Provide the (X, Y) coordinate of the cell's center where the given text is located.  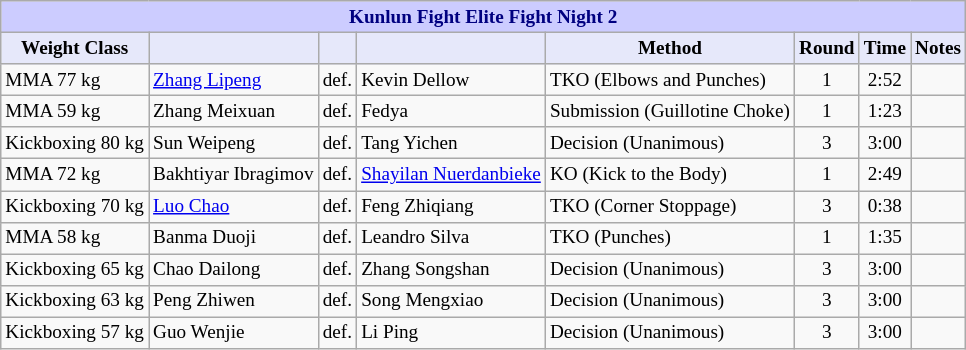
1:23 (884, 111)
TKO (Elbows and Punches) (670, 80)
2:49 (884, 175)
Submission (Guillotine Choke) (670, 111)
Weight Class (75, 48)
Kickboxing 57 kg (75, 333)
Kickboxing 65 kg (75, 270)
Feng Zhiqiang (452, 206)
TKO (Punches) (670, 238)
Kickboxing 63 kg (75, 301)
MMA 77 kg (75, 80)
Kunlun Fight Elite Fight Night 2 (484, 17)
MMA 72 kg (75, 175)
Zhang Meixuan (234, 111)
Tang Yichen (452, 143)
Zhang Lipeng (234, 80)
Fedya (452, 111)
Leandro Silva (452, 238)
MMA 58 kg (75, 238)
TKO (Corner Stoppage) (670, 206)
Kevin Dellow (452, 80)
Banma Duoji (234, 238)
Time (884, 48)
Method (670, 48)
Kickboxing 70 kg (75, 206)
Bakhtiyar Ibragimov (234, 175)
Luo Chao (234, 206)
Peng Zhiwen (234, 301)
KO (Kick to the Body) (670, 175)
0:38 (884, 206)
Guo Wenjie (234, 333)
2:52 (884, 80)
Shayilan Nuerdanbieke (452, 175)
Kickboxing 80 kg (75, 143)
Zhang Songshan (452, 270)
Notes (938, 48)
Round (826, 48)
Li Ping (452, 333)
MMA 59 kg (75, 111)
Sun Weipeng (234, 143)
Chao Dailong (234, 270)
1:35 (884, 238)
Song Mengxiao (452, 301)
